From the cell containing the given text, extract its center point as [X, Y] coordinate. 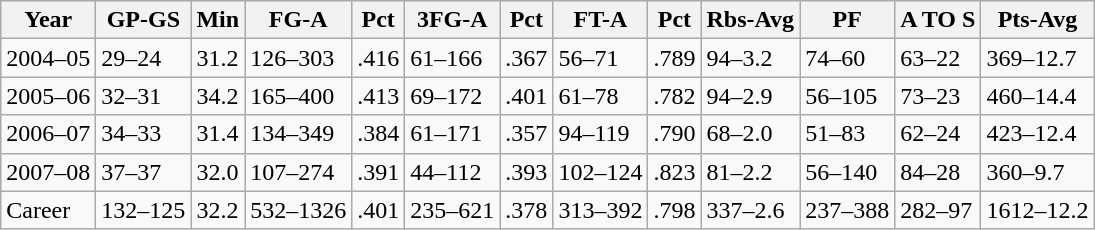
.391 [378, 172]
337–2.6 [750, 210]
32.0 [218, 172]
.782 [674, 96]
PF [848, 20]
2006–07 [48, 134]
460–14.4 [1038, 96]
63–22 [938, 58]
360–9.7 [1038, 172]
Min [218, 20]
56–71 [600, 58]
94–119 [600, 134]
2007–08 [48, 172]
51–83 [848, 134]
32.2 [218, 210]
69–172 [452, 96]
61–166 [452, 58]
102–124 [600, 172]
31.2 [218, 58]
94–3.2 [750, 58]
74–60 [848, 58]
132–125 [144, 210]
369–12.7 [1038, 58]
84–28 [938, 172]
.823 [674, 172]
34–33 [144, 134]
.378 [526, 210]
.416 [378, 58]
56–140 [848, 172]
165–400 [298, 96]
.789 [674, 58]
Pts-Avg [1038, 20]
34.2 [218, 96]
532–1326 [298, 210]
44–112 [452, 172]
31.4 [218, 134]
29–24 [144, 58]
37–37 [144, 172]
2004–05 [48, 58]
282–97 [938, 210]
.367 [526, 58]
1612–12.2 [1038, 210]
73–23 [938, 96]
61–171 [452, 134]
Career [48, 210]
A TO S [938, 20]
.413 [378, 96]
313–392 [600, 210]
68–2.0 [750, 134]
107–274 [298, 172]
235–621 [452, 210]
32–31 [144, 96]
.357 [526, 134]
Year [48, 20]
Rbs-Avg [750, 20]
.790 [674, 134]
FT-A [600, 20]
134–349 [298, 134]
GP-GS [144, 20]
237–388 [848, 210]
.798 [674, 210]
2005–06 [48, 96]
94–2.9 [750, 96]
.393 [526, 172]
3FG-A [452, 20]
423–12.4 [1038, 134]
.384 [378, 134]
61–78 [600, 96]
FG-A [298, 20]
126–303 [298, 58]
81–2.2 [750, 172]
56–105 [848, 96]
62–24 [938, 134]
